Detect which cell encompasses the target text, then output its (x, y) center coordinate. 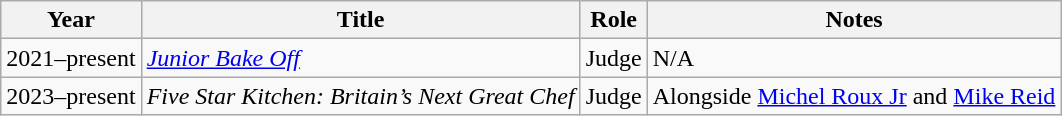
Five Star Kitchen: Britain’s Next Great Chef (360, 96)
Year (71, 20)
Notes (854, 20)
Title (360, 20)
Alongside Michel Roux Jr and Mike Reid (854, 96)
Junior Bake Off (360, 58)
2021–present (71, 58)
N/A (854, 58)
Role (614, 20)
2023–present (71, 96)
